Locate the cell with the specified text and output its [x, y] center coordinate. 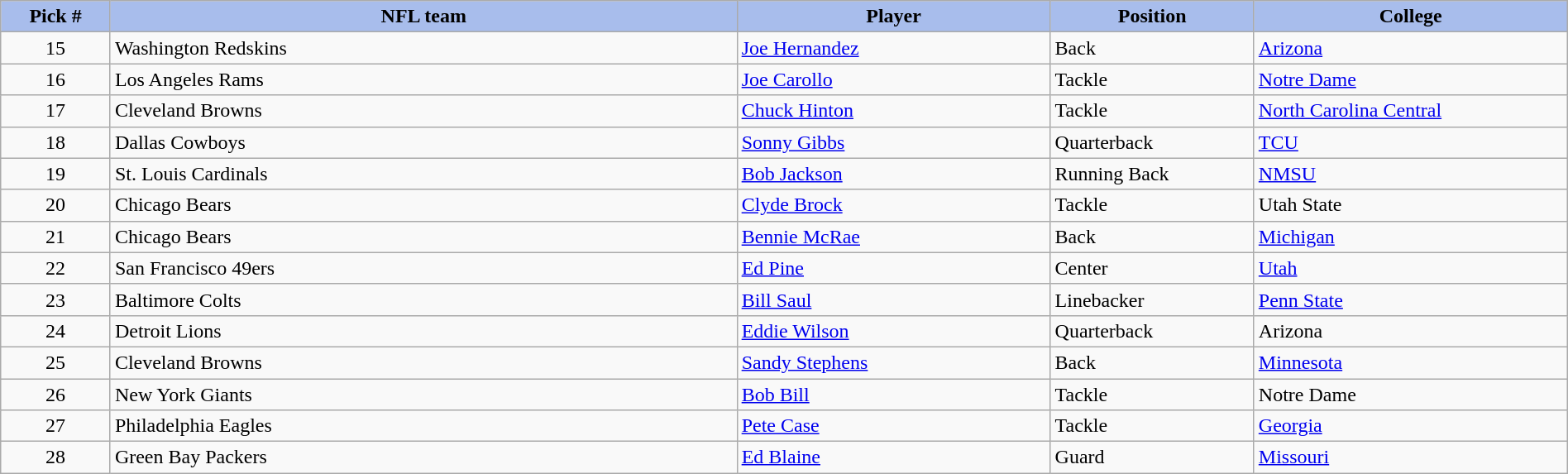
Ed Pine [893, 268]
Ed Blaine [893, 457]
St. Louis Cardinals [423, 174]
NMSU [1411, 174]
Utah State [1411, 205]
15 [56, 48]
18 [56, 142]
26 [56, 395]
Joe Carollo [893, 79]
Bob Bill [893, 395]
Utah [1411, 268]
Guard [1152, 457]
Pick # [56, 17]
Bennie McRae [893, 237]
21 [56, 237]
Dallas Cowboys [423, 142]
TCU [1411, 142]
Pete Case [893, 426]
Washington Redskins [423, 48]
Running Back [1152, 174]
Bill Saul [893, 299]
Position [1152, 17]
20 [56, 205]
NFL team [423, 17]
Sonny Gibbs [893, 142]
27 [56, 426]
San Francisco 49ers [423, 268]
17 [56, 111]
Baltimore Colts [423, 299]
16 [56, 79]
Player [893, 17]
19 [56, 174]
25 [56, 362]
Los Angeles Rams [423, 79]
28 [56, 457]
Eddie Wilson [893, 331]
Chuck Hinton [893, 111]
Detroit Lions [423, 331]
Sandy Stephens [893, 362]
Joe Hernandez [893, 48]
Missouri [1411, 457]
New York Giants [423, 395]
Clyde Brock [893, 205]
22 [56, 268]
Georgia [1411, 426]
Green Bay Packers [423, 457]
24 [56, 331]
College [1411, 17]
23 [56, 299]
Bob Jackson [893, 174]
Penn State [1411, 299]
North Carolina Central [1411, 111]
Philadelphia Eagles [423, 426]
Michigan [1411, 237]
Linebacker [1152, 299]
Center [1152, 268]
Minnesota [1411, 362]
